Identify which cell holds the provided text, then report its [x, y] central coordinate. 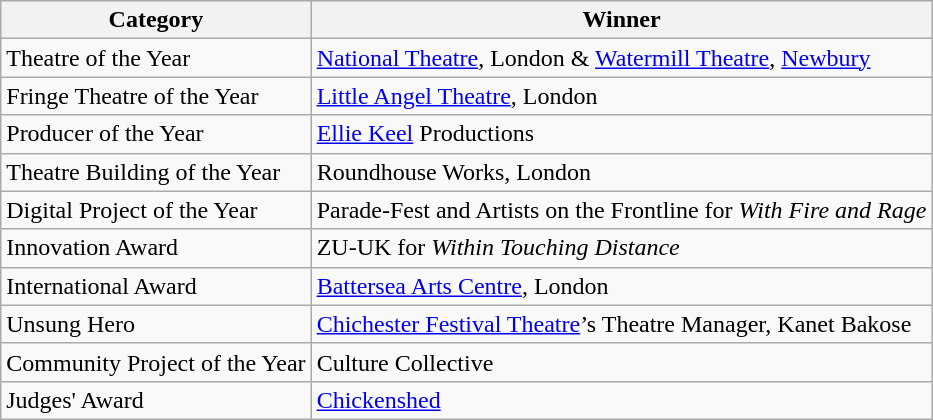
National Theatre, London & Watermill Theatre, Newbury [622, 58]
Community Project of the Year [156, 362]
Chichester Festival Theatre’s Theatre Manager, Kanet Bakose [622, 324]
Innovation Award [156, 248]
Category [156, 20]
Theatre of the Year [156, 58]
Unsung Hero [156, 324]
Battersea Arts Centre, London [622, 286]
International Award [156, 286]
ZU-UK for Within Touching Distance [622, 248]
Parade-Fest and Artists on the Frontline for With Fire and Rage [622, 210]
Chickenshed [622, 400]
Judges' Award [156, 400]
Digital Project of the Year [156, 210]
Winner [622, 20]
Theatre Building of the Year [156, 172]
Producer of the Year [156, 134]
Culture Collective [622, 362]
Fringe Theatre of the Year [156, 96]
Ellie Keel Productions [622, 134]
Roundhouse Works, London [622, 172]
Little Angel Theatre, London [622, 96]
